Detect which cell encompasses the target text, then output its (X, Y) center coordinate. 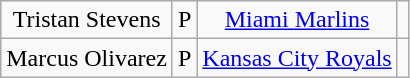
Tristan Stevens (87, 20)
Kansas City Royals (297, 58)
Marcus Olivarez (87, 58)
Miami Marlins (297, 20)
